For the text-containing cell, return its midpoint in [x, y] coordinate format. 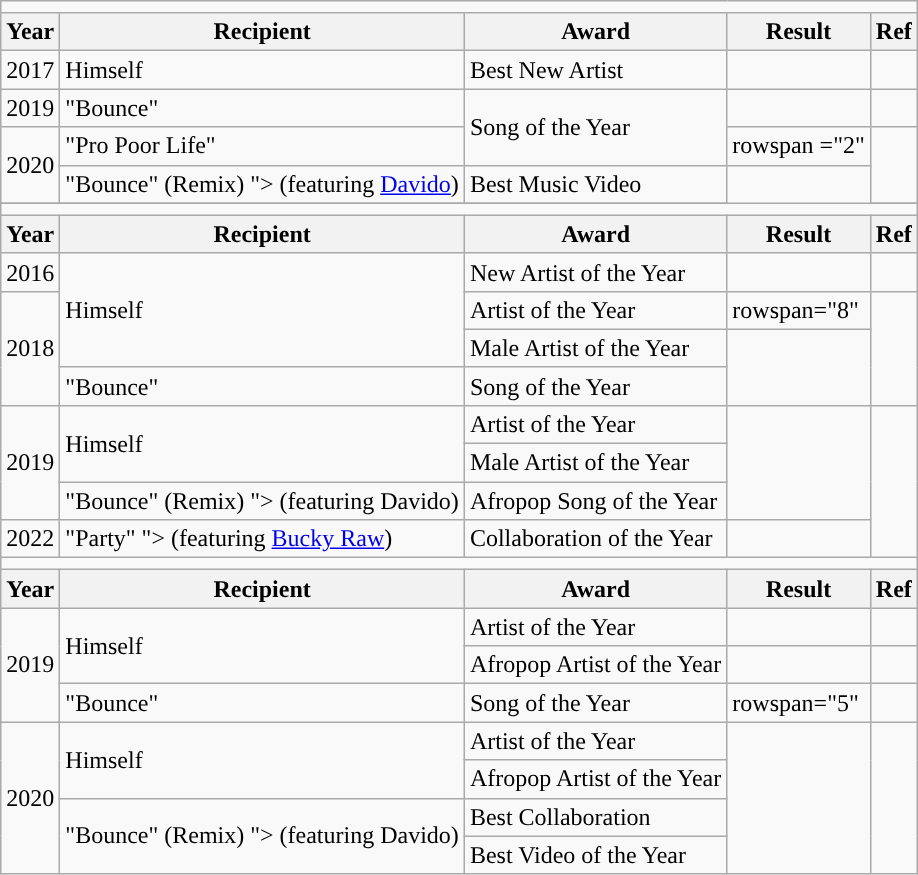
Best Video of the Year [595, 855]
rowspan="8" [799, 310]
2018 [30, 348]
2017 [30, 70]
2022 [30, 539]
rowspan="5" [799, 703]
Best Collaboration [595, 817]
"Pro Poor Life" [262, 146]
Collaboration of the Year [595, 539]
"Party" "> (featuring Bucky Raw) [262, 539]
Best New Artist [595, 70]
New Artist of the Year [595, 272]
rowspan ="2" [799, 146]
Best Music Video [595, 184]
2016 [30, 272]
Afropop Song of the Year [595, 501]
